Determine the (X, Y) coordinate at the center of the cell enclosing the given text.  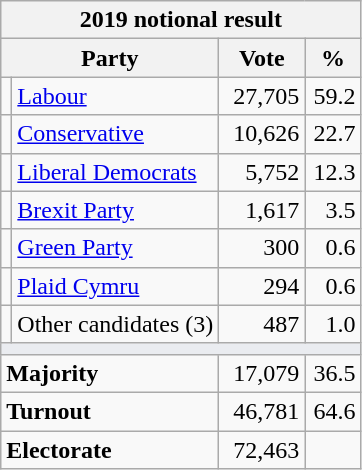
Other candidates (3) (116, 324)
Labour (116, 96)
Electorate (110, 449)
36.5 (333, 373)
300 (262, 248)
Vote (262, 58)
Turnout (110, 411)
Brexit Party (116, 210)
Plaid Cymru (116, 286)
17,079 (262, 373)
Party (110, 58)
3.5 (333, 210)
64.6 (333, 411)
2019 notional result (181, 20)
Liberal Democrats (116, 172)
Conservative (116, 134)
487 (262, 324)
294 (262, 286)
5,752 (262, 172)
12.3 (333, 172)
1.0 (333, 324)
1,617 (262, 210)
Majority (110, 373)
59.2 (333, 96)
27,705 (262, 96)
Green Party (116, 248)
72,463 (262, 449)
22.7 (333, 134)
% (333, 58)
46,781 (262, 411)
10,626 (262, 134)
